Extract the (x, y) coordinate from the center of the cell holding the provided text.  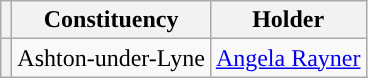
Ashton-under-Lyne (112, 58)
Constituency (112, 20)
Holder (288, 20)
Angela Rayner (288, 58)
